Provide the (X, Y) coordinate of the cell's center where the given text is located.  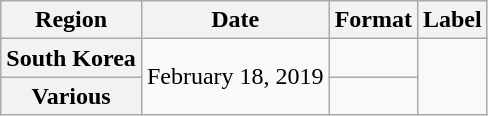
Various (72, 96)
Format (373, 20)
February 18, 2019 (235, 77)
Region (72, 20)
Date (235, 20)
South Korea (72, 58)
Label (452, 20)
